Determine the (x, y) coordinate at the center of the cell enclosing the given text.  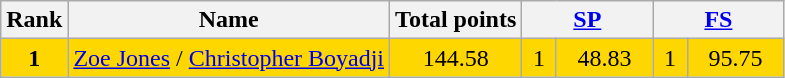
FS (718, 20)
Name (229, 20)
Rank (34, 20)
SP (588, 20)
48.83 (604, 58)
144.58 (456, 58)
95.75 (736, 58)
Total points (456, 20)
Zoe Jones / Christopher Boyadji (229, 58)
